From the cell containing the given text, extract its center point as (x, y) coordinate. 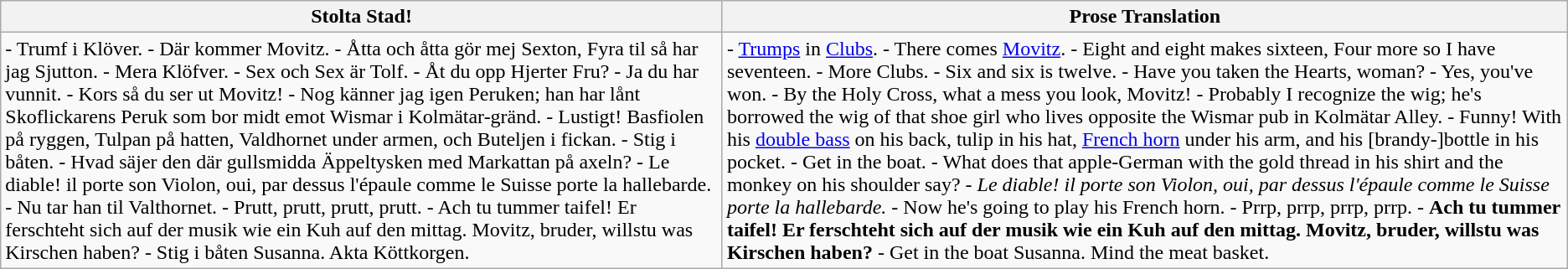
Stolta Stad! (362, 17)
Prose Translation (1144, 17)
